Extract the [x, y] coordinate from the center of the cell holding the provided text.  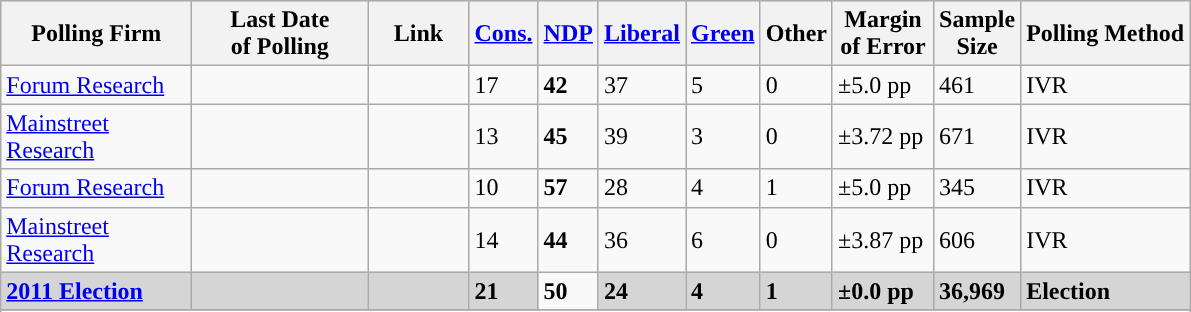
Marginof Error [882, 34]
606 [978, 240]
2011 Election [96, 291]
14 [504, 240]
±0.0 pp [882, 291]
37 [642, 85]
42 [568, 85]
Election [1106, 291]
Polling Method [1106, 34]
Liberal [642, 34]
Green [724, 34]
±3.87 pp [882, 240]
17 [504, 85]
Cons. [504, 34]
21 [504, 291]
6 [724, 240]
Last Dateof Polling [280, 34]
28 [642, 188]
36,969 [978, 291]
50 [568, 291]
45 [568, 136]
57 [568, 188]
24 [642, 291]
39 [642, 136]
13 [504, 136]
3 [724, 136]
461 [978, 85]
SampleSize [978, 34]
10 [504, 188]
Other [796, 34]
NDP [568, 34]
Link [418, 34]
5 [724, 85]
44 [568, 240]
671 [978, 136]
Polling Firm [96, 34]
36 [642, 240]
345 [978, 188]
±3.72 pp [882, 136]
